Scan for the cell matching the given text and deliver its (X, Y) coordinate at center. 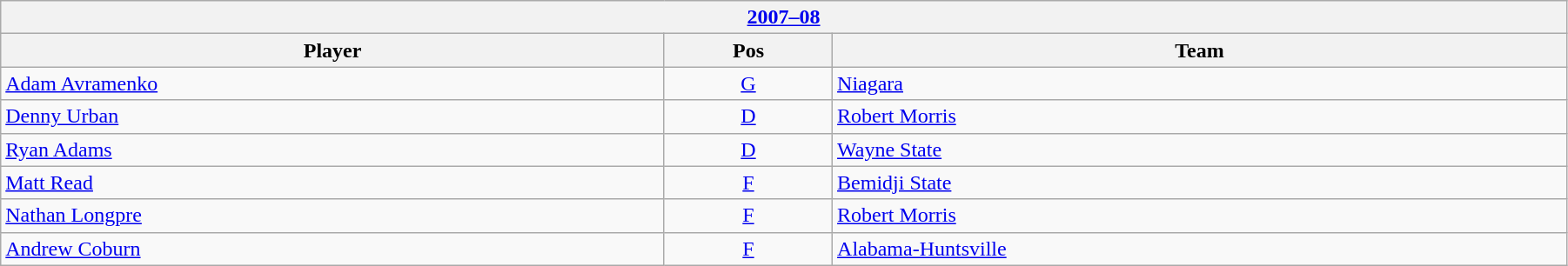
Bemidji State (1200, 183)
Denny Urban (332, 116)
Player (332, 50)
Team (1200, 50)
Adam Avramenko (332, 83)
Wayne State (1200, 150)
Matt Read (332, 183)
Pos (748, 50)
Niagara (1200, 83)
G (748, 83)
Nathan Longpre (332, 216)
Ryan Adams (332, 150)
Alabama-Huntsville (1200, 249)
2007–08 (784, 17)
Andrew Coburn (332, 249)
